Scan for the cell matching the given text and deliver its [X, Y] coordinate at center. 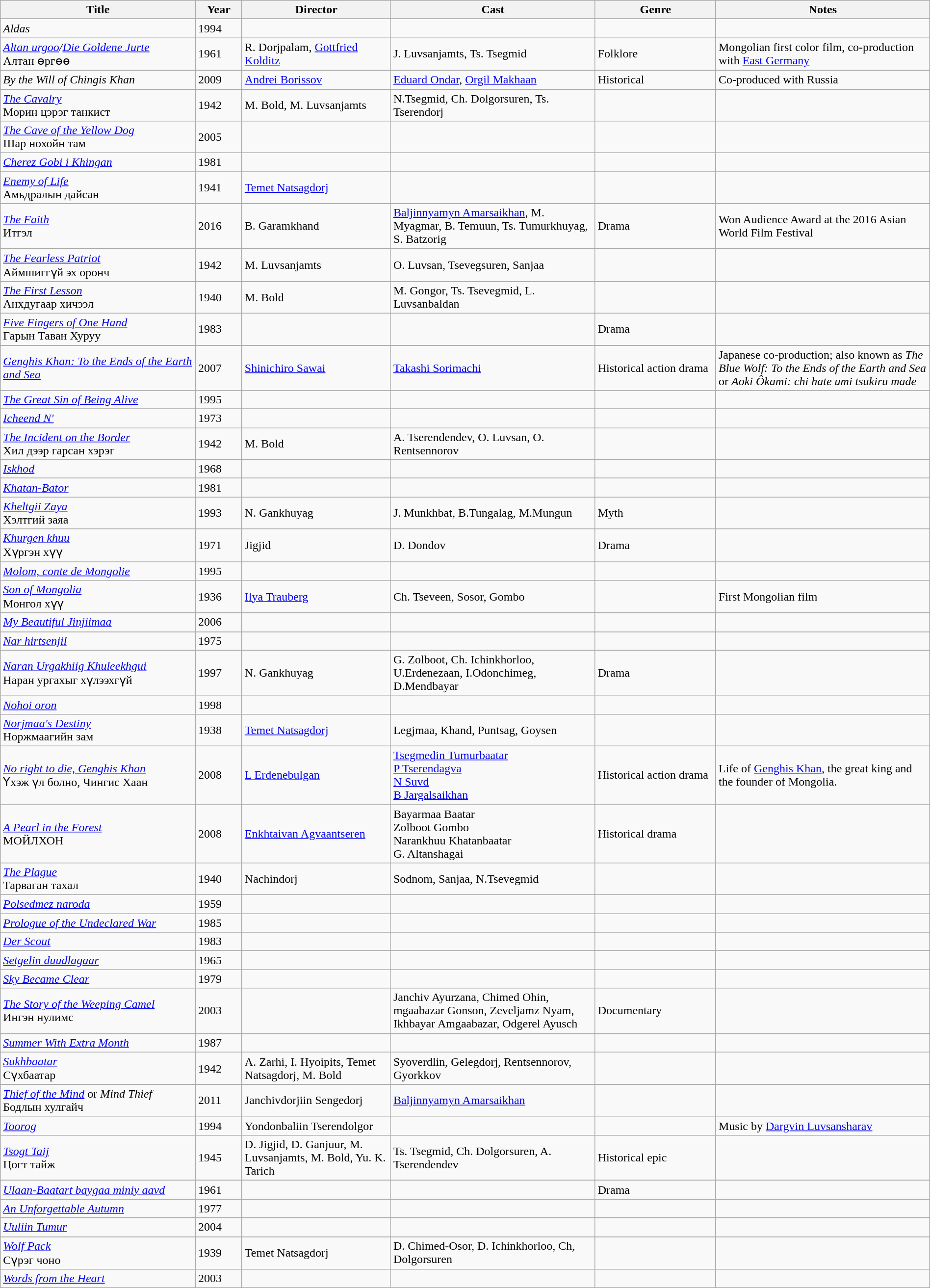
Takashi Sorimachi [492, 368]
Baljinnyamyn Amarsaikhan [492, 1101]
Icheend N' [98, 419]
Legjmaa, Khand, Puntsag, Goysen [492, 730]
Genre [655, 10]
2007 [219, 368]
By the Will of Chingis Khan [98, 79]
The Fearless PatriotАймшиггүй эх оронч [98, 265]
L Erdenebulgan [316, 775]
The Story of the Weeping Camel Ингэн нулимс [98, 1011]
Ch. Tseveen, Sosor, Gombo [492, 597]
1968 [219, 469]
Shinichiro Sawai [316, 368]
1936 [219, 597]
Ts. Tsegmid, Ch. Dolgorsuren, A. Tserendendev [492, 1158]
Khatan-Bator [98, 488]
1941 [219, 187]
Uuliin Tumur [98, 1227]
Tsogt TaijЦогт тайж [98, 1158]
1993 [219, 513]
1979 [219, 979]
2004 [219, 1227]
A. Tserendendev, O. Luvsan, O. Rentsennorov [492, 444]
Khurgen khuu Хүргэн хүү [98, 546]
The First LessonАнхдугаар хичээл [98, 297]
M. Bold, M. Luvsanjamts [316, 105]
Cherez Gobi i Khingan [98, 162]
Words from the Heart [98, 1279]
J. Luvsanjamts, Ts. Tsegmid [492, 54]
Wolf PackСүрэг чоно [98, 1253]
An Unforgettable Autumn [98, 1209]
Thief of the Mind or Mind ThiefБодлын хулгайч [98, 1101]
Cast [492, 10]
First Mongolian film [823, 597]
2016 [219, 226]
B. Garamkhand [316, 226]
M. Luvsanjamts [316, 265]
Tsegmedin TumurbaatarP TserendagvaN SuvdB Jargalsaikhan [492, 775]
A Pearl in the ForestМОЙЛХОН [98, 834]
1959 [219, 904]
D. Dondov [492, 546]
Enkhtaivan Agvaantseren [316, 834]
Title [98, 10]
Nar hirtsenjil [98, 641]
Syoverdlin, Gelegdorj, Rentsennorov, Gyorkkov [492, 1069]
1987 [219, 1043]
2005 [219, 137]
M. Gongor, Ts. Tsevegmid, L. Luvsanbaldan [492, 297]
2006 [219, 622]
1939 [219, 1253]
Nachindorj [316, 879]
Summer With Extra Month [98, 1043]
Historical drama [655, 834]
Historical epic [655, 1158]
Sky Became Clear [98, 979]
D. Chimed-Osor, D. Ichinkhorloo, Ch, Dolgorsuren [492, 1253]
SukhbaatarСүхбаатар [98, 1069]
Setgelin duudlagaar [98, 960]
Japanese co-production; also known as The Blue Wolf: To the Ends of the Earth and Sea or Aoki Ôkami: chi hate umi tsukiru made [823, 368]
Jigjid [316, 546]
Der Scout [98, 942]
Music by Dargvin Luvsansharav [823, 1126]
Janchivdorjiin Sengedorj [316, 1101]
The CavalryМорин цэрэг танкист [98, 105]
Year [219, 10]
1938 [219, 730]
1985 [219, 923]
Naran Urgakhiig KhuleekhguiНаран ургахыг хүлээхгүй [98, 673]
Ulaan-Baatart baygaa miniy aavd [98, 1190]
Polsedmez naroda [98, 904]
Andrei Borissov [316, 79]
1998 [219, 705]
1945 [219, 1158]
1971 [219, 546]
1973 [219, 419]
D. Jigjid, D. Ganjuur, M. Luvsanjamts, M. Bold, Yu. K. Tarich [316, 1158]
1975 [219, 641]
Mongolian first color film, co-production with East Germany [823, 54]
The Cave of the Yellow Dog Шар нохойн там [98, 137]
Altan urgoo/Die Goldene Jurte Алтан өргөө [98, 54]
Folklore [655, 54]
Aldas [98, 28]
Norjmaa's DestinyНоржмаагийн зам [98, 730]
2011 [219, 1101]
Prologue of the Undeclared War [98, 923]
Won Audience Award at the 2016 Asian World Film Festival [823, 226]
Sodnom, Sanjaa, N.Tsevegmid [492, 879]
The FaithИтгэл [98, 226]
My Beautiful Jinjiimaa [98, 622]
Co-produced with Russia [823, 79]
1997 [219, 673]
2009 [219, 79]
No right to die, Genghis KhanҮхэж үл болно, Чингис Хаан [98, 775]
O. Luvsan, Tsevegsuren, Sanjaa [492, 265]
The PlagueТарваган тахал [98, 879]
Yondonbaliin Tserendolgor [316, 1126]
R. Dorjpalam, Gottfried Kolditz [316, 54]
Kheltgii ZayaХэлтгий заяа [98, 513]
Bayarmaa Baatar Zolboot Gombo Narankhuu Khatanbaatar G. Altanshagai [492, 834]
G. Zolboot, Ch. Ichinkhorloo, U.Erdenezaan, I.Odonchimeg, D.Mendbayar [492, 673]
N.Tsegmid, Ch. Dolgorsuren, Ts. Tserendorj [492, 105]
Iskhod [98, 469]
Director [316, 10]
Myth [655, 513]
A. Zarhi, I. Hyoipits, Temet Natsagdorj, M. Bold [316, 1069]
Notes [823, 10]
Historical [655, 79]
Life of Genghis Khan, the great king and the founder of Mongolia. [823, 775]
Genghis Khan: To the Ends of the Earth and Sea [98, 368]
Enemy of LifeАмьдралын дайсан [98, 187]
Documentary [655, 1011]
Nohoi oron [98, 705]
Ilya Trauberg [316, 597]
The Incident on the BorderХил дээр гарсан хэрэг [98, 444]
1977 [219, 1209]
J. Munkhbat, B.Tungalag, M.Mungun [492, 513]
Eduard Ondar, Orgil Makhaan [492, 79]
1965 [219, 960]
Toorog [98, 1126]
Son of MongoliaМонгол хүү [98, 597]
Janchiv Ayurzana, Chimed Ohin, mgaabazar Gonson, Zeveljamz Nyam, Ikhbayar Amgaabazar, Odgerel Ayusch [492, 1011]
The Great Sin of Being Alive [98, 400]
Baljinnyamyn Amarsaikhan, M. Myagmar, B. Temuun, Ts. Tumurkhuyag, S. Batzorig [492, 226]
Five Fingers of One Hand Гарын Таван Хуруу [98, 329]
Molom, conte de Mongolie [98, 571]
